Provide the [X, Y] coordinate of the cell's center where the given text is located.  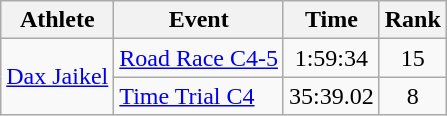
Athlete [58, 20]
35:39.02 [331, 96]
8 [412, 96]
15 [412, 58]
Dax Jaikel [58, 77]
1:59:34 [331, 58]
Event [199, 20]
Road Race C4-5 [199, 58]
Time [331, 20]
Rank [412, 20]
Time Trial C4 [199, 96]
